Return [X, Y] of the center of cell containing provided text 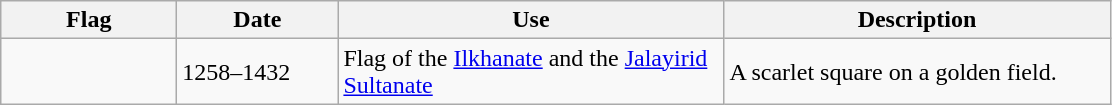
Date [258, 20]
Flag [89, 20]
Description [917, 20]
A scarlet square on a golden field. [917, 72]
Use [531, 20]
Flag of the Ilkhanate and the Jalayirid Sultanate [531, 72]
1258–1432 [258, 72]
